Return the (X, Y) coordinate for the center point of the cell that contains the specified text.  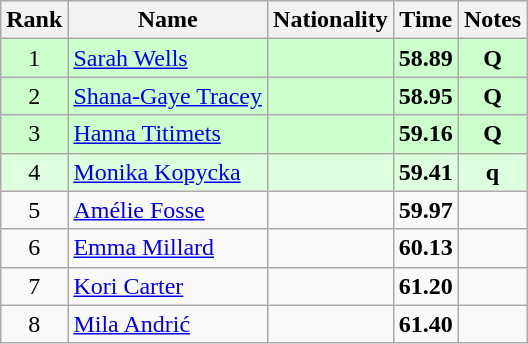
Monika Kopycka (168, 172)
2 (34, 96)
Rank (34, 20)
Emma Millard (168, 248)
Mila Andrić (168, 324)
Shana-Gaye Tracey (168, 96)
1 (34, 58)
58.89 (426, 58)
Name (168, 20)
4 (34, 172)
3 (34, 134)
5 (34, 210)
59.41 (426, 172)
Hanna Titimets (168, 134)
61.20 (426, 286)
Notes (492, 20)
q (492, 172)
59.16 (426, 134)
Time (426, 20)
8 (34, 324)
Nationality (331, 20)
61.40 (426, 324)
60.13 (426, 248)
Amélie Fosse (168, 210)
Sarah Wells (168, 58)
Kori Carter (168, 286)
6 (34, 248)
7 (34, 286)
58.95 (426, 96)
59.97 (426, 210)
